Return the [x, y] coordinate for the center point of the cell that contains the specified text.  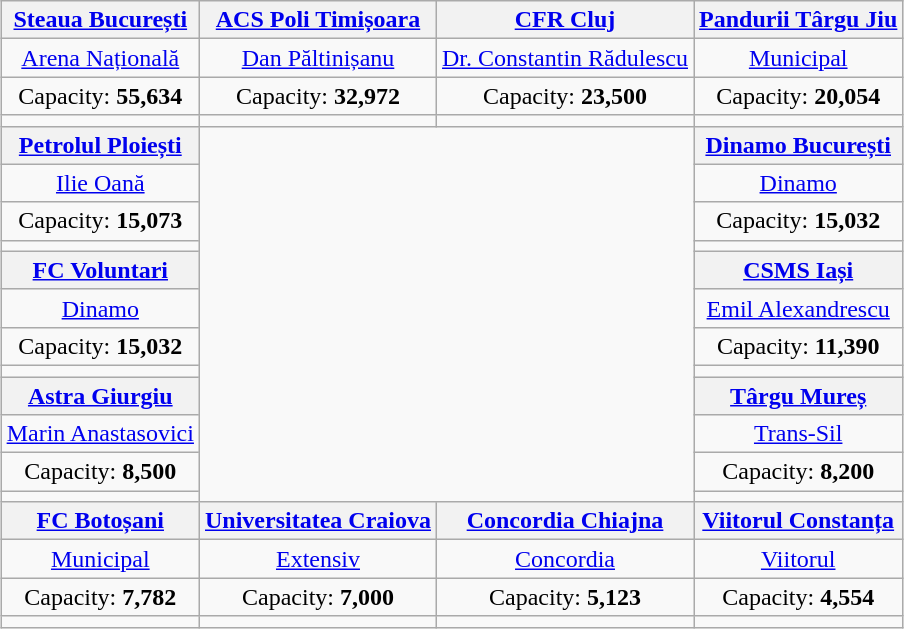
Universitatea Craiova [318, 521]
Arena Națională [100, 58]
Capacity: 15,073 [100, 221]
Capacity: 55,634 [100, 96]
Capacity: 8,200 [798, 472]
Trans-Sil [798, 434]
Capacity: 20,054 [798, 96]
Capacity: 5,123 [566, 597]
ACS Poli Timișoara [318, 20]
Emil Alexandrescu [798, 308]
Capacity: 11,390 [798, 346]
FC Voluntari [100, 270]
FC Botoșani [100, 521]
Concordia Chiajna [566, 521]
Astra Giurgiu [100, 395]
Extensiv [318, 559]
Steaua București [100, 20]
Capacity: 32,972 [318, 96]
CSMS Iași [798, 270]
Dinamo București [798, 145]
CFR Cluj [566, 20]
Dan Păltinișanu [318, 58]
Capacity: 7,000 [318, 597]
Viitorul [798, 559]
Dr. Constantin Rădulescu [566, 58]
Capacity: 8,500 [100, 472]
Capacity: 23,500 [566, 96]
Târgu Mureș [798, 395]
Pandurii Târgu Jiu [798, 20]
Capacity: 7,782 [100, 597]
Marin Anastasovici [100, 434]
Ilie Oană [100, 183]
Concordia [566, 559]
Capacity: 4,554 [798, 597]
Petrolul Ploiești [100, 145]
Viitorul Constanța [798, 521]
